Output the (X, Y) coordinate of the center of the cell containing the given text.  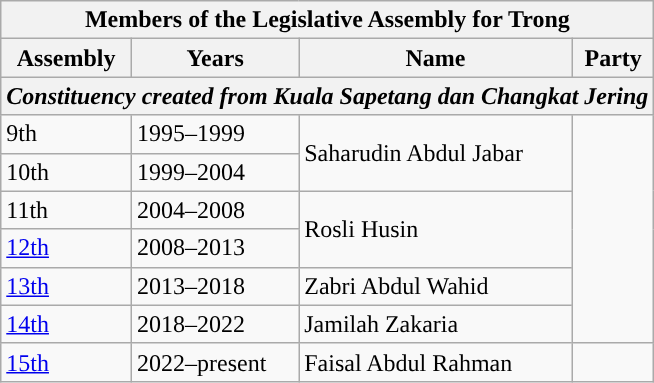
Saharudin Abdul Jabar (436, 153)
15th (66, 362)
1999–2004 (214, 172)
12th (66, 248)
Rosli Husin (436, 229)
Party (613, 58)
9th (66, 134)
2022–present (214, 362)
14th (66, 324)
13th (66, 286)
Zabri Abdul Wahid (436, 286)
11th (66, 210)
Constituency created from Kuala Sapetang dan Changkat Jering (328, 96)
Years (214, 58)
2008–2013 (214, 248)
Assembly (66, 58)
2004–2008 (214, 210)
Members of the Legislative Assembly for Trong (328, 20)
Name (436, 58)
Jamilah Zakaria (436, 324)
2013–2018 (214, 286)
1995–1999 (214, 134)
Faisal Abdul Rahman (436, 362)
10th (66, 172)
2018–2022 (214, 324)
